For the text-containing cell, return its midpoint in (x, y) coordinate format. 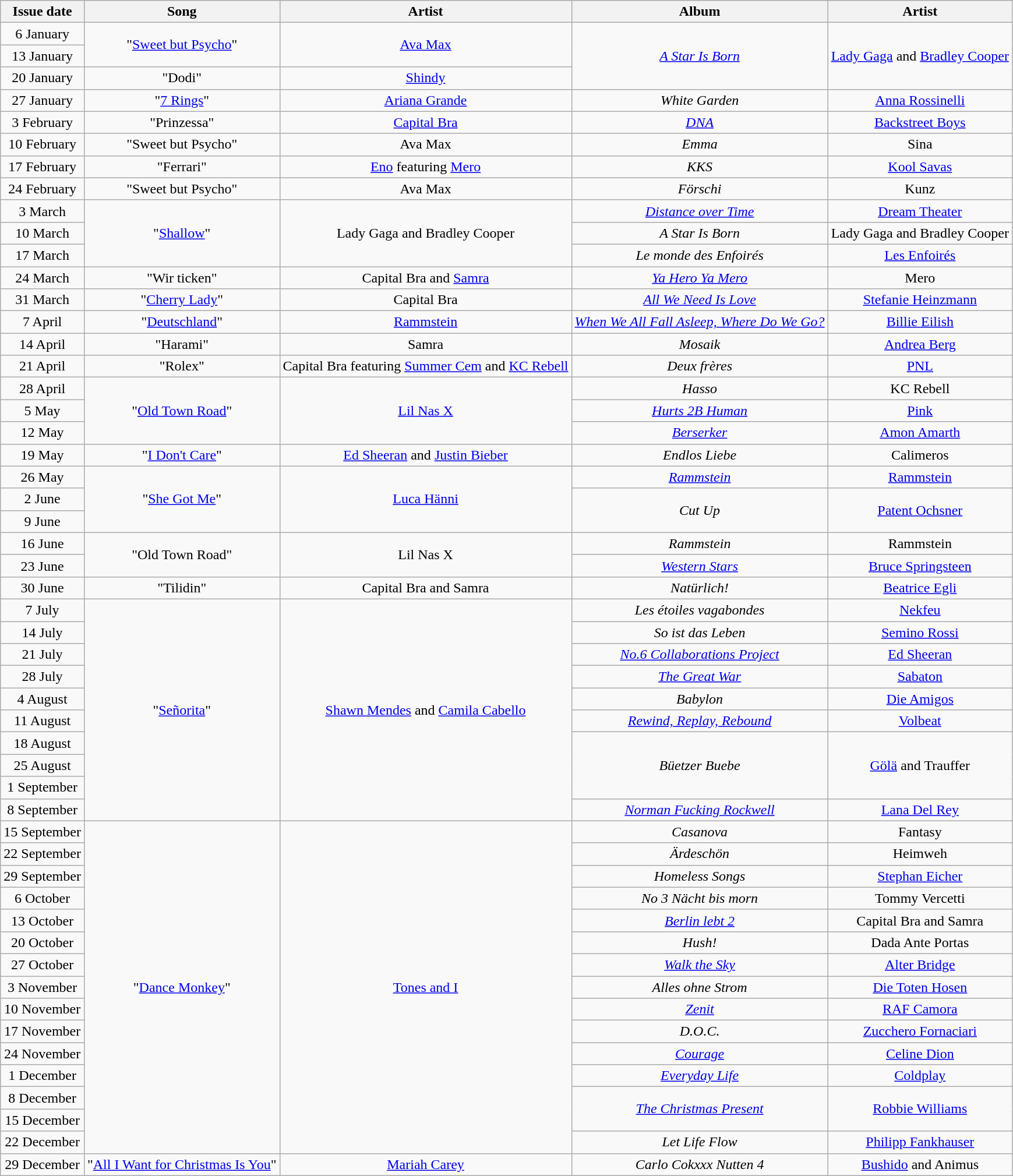
No 3 Nächt bis morn (700, 898)
"Tilidin" (182, 588)
17 March (43, 255)
Patent Ochsner (920, 510)
Le monde des Enfoirés (700, 255)
Nekfeu (920, 610)
13 January (43, 56)
"Harami" (182, 344)
4 August (43, 699)
Ariana Grande (425, 100)
Mosaik (700, 344)
24 November (43, 1054)
15 September (43, 832)
Les étoiles vagabondes (700, 610)
9 June (43, 521)
14 April (43, 344)
1 September (43, 787)
Tommy Vercetti (920, 898)
Ed Sheeran and Justin Bieber (425, 455)
"Deutschland" (182, 322)
When We All Fall Asleep, Where Do We Go? (700, 322)
Berserker (700, 433)
20 October (43, 942)
Berlin lebt 2 (700, 920)
Bushido and Animus (920, 1164)
28 April (43, 389)
Capital Bra featuring Summer Cem and KC Rebell (425, 366)
"Wir ticken" (182, 278)
12 May (43, 433)
Ärdeschön (700, 854)
8 September (43, 810)
Amon Amarth (920, 433)
11 August (43, 721)
Gölä and Trauffer (920, 765)
14 July (43, 632)
Sina (920, 144)
"All I Want for Christmas Is You" (182, 1164)
Billie Eilish (920, 322)
The Great War (700, 677)
Casanova (700, 832)
"Ferrari" (182, 167)
Samra (425, 344)
"Rolex" (182, 366)
Deux frères (700, 366)
Emma (700, 144)
KC Rebell (920, 389)
26 May (43, 477)
Homeless Songs (700, 876)
"I Don't Care" (182, 455)
"She Got Me" (182, 499)
All We Need Is Love (700, 300)
Bruce Springsteen (920, 566)
27 January (43, 100)
Dada Ante Portas (920, 942)
RAF Camora (920, 1009)
Hurts 2B Human (700, 411)
"Cherry Lady" (182, 300)
3 February (43, 122)
6 January (43, 34)
Die Toten Hosen (920, 987)
Andrea Berg (920, 344)
KKS (700, 167)
Heimweh (920, 854)
Mero (920, 278)
Volbeat (920, 721)
Norman Fucking Rockwell (700, 810)
19 May (43, 455)
Walk the Sky (700, 965)
So ist das Leben (700, 632)
"Dance Monkey" (182, 987)
White Garden (700, 100)
Backstreet Boys (920, 122)
17 November (43, 1032)
Les Enfoirés (920, 255)
6 October (43, 898)
Album (700, 12)
3 November (43, 987)
1 December (43, 1076)
Mariah Carey (425, 1164)
24 February (43, 189)
Robbie Williams (920, 1109)
Stefanie Heinzmann (920, 300)
Stephan Eicher (920, 876)
Carlo Cokxxx Nutten 4 (700, 1164)
20 January (43, 78)
Endlos Liebe (700, 455)
Kool Savas (920, 167)
"Señorita" (182, 709)
3 March (43, 211)
Alter Bridge (920, 965)
Alles ohne Strom (700, 987)
Song (182, 12)
22 September (43, 854)
10 February (43, 144)
7 April (43, 322)
Calimeros (920, 455)
Die Amigos (920, 699)
Babylon (700, 699)
24 March (43, 278)
Sabaton (920, 677)
Shawn Mendes and Camila Cabello (425, 709)
"Prinzessa" (182, 122)
D.O.C. (700, 1032)
Hush! (700, 942)
Courage (700, 1054)
Hasso (700, 389)
17 February (43, 167)
15 December (43, 1120)
22 December (43, 1142)
Coldplay (920, 1076)
18 August (43, 743)
21 July (43, 655)
31 March (43, 300)
10 March (43, 233)
Tones and I (425, 987)
PNL (920, 366)
Dream Theater (920, 211)
Zucchero Fornaciari (920, 1032)
"7 Rings" (182, 100)
Let Life Flow (700, 1142)
Everyday Life (700, 1076)
Philipp Fankhauser (920, 1142)
Büetzer Buebe (700, 765)
30 June (43, 588)
Issue date (43, 12)
No.6 Collaborations Project (700, 655)
25 August (43, 765)
29 September (43, 876)
Rewind, Replay, Rebound (700, 721)
Förschi (700, 189)
"Shallow" (182, 233)
The Christmas Present (700, 1109)
Natürlich! (700, 588)
27 October (43, 965)
2 June (43, 499)
Celine Dion (920, 1054)
Distance over Time (700, 211)
Zenit (700, 1009)
Pink (920, 411)
Luca Hänni (425, 499)
21 April (43, 366)
Lana Del Rey (920, 810)
Western Stars (700, 566)
"Dodi" (182, 78)
Ya Hero Ya Mero (700, 278)
DNA (700, 122)
29 December (43, 1164)
16 June (43, 543)
Cut Up (700, 510)
5 May (43, 411)
8 December (43, 1098)
13 October (43, 920)
23 June (43, 566)
Anna Rossinelli (920, 100)
10 November (43, 1009)
Fantasy (920, 832)
Eno featuring Mero (425, 167)
7 July (43, 610)
Kunz (920, 189)
Ed Sheeran (920, 655)
Beatrice Egli (920, 588)
28 July (43, 677)
Semino Rossi (920, 632)
Shindy (425, 78)
